Pinpoint the cell where the given text exists, returning its [X, Y] midpoint coordinate. 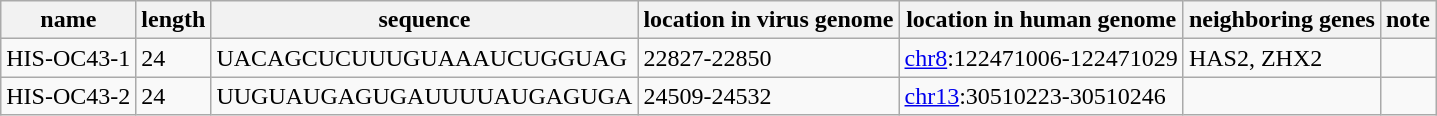
24509-24532 [768, 96]
HAS2, ZHX2 [1282, 58]
HIS-OC43-2 [68, 96]
22827-22850 [768, 58]
chr8:122471006-122471029 [1041, 58]
note [1408, 20]
UACAGCUCUUUGUAAAUCUGGUAG [424, 58]
name [68, 20]
location in human genome [1041, 20]
chr13:30510223-30510246 [1041, 96]
HIS-OC43-1 [68, 58]
location in virus genome [768, 20]
length [174, 20]
UUGUAUGAGUGAUUUUAUGAGUGA [424, 96]
sequence [424, 20]
neighboring genes [1282, 20]
